Identify which cell holds the provided text, then report its [x, y] central coordinate. 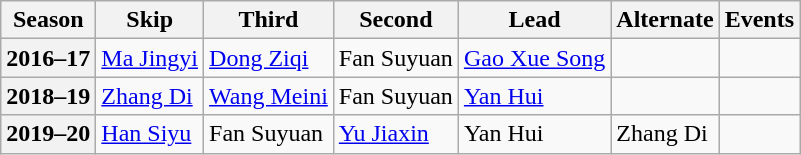
Second [396, 20]
Events [759, 20]
Alternate [665, 20]
Wang Meini [269, 96]
Season [48, 20]
Skip [150, 20]
2019–20 [48, 134]
Yu Jiaxin [396, 134]
Dong Ziqi [269, 58]
Lead [534, 20]
Ma Jingyi [150, 58]
Gao Xue Song [534, 58]
2016–17 [48, 58]
Third [269, 20]
2018–19 [48, 96]
Han Siyu [150, 134]
